Search for the cell housing the specified text and yield its (X, Y) center coordinate. 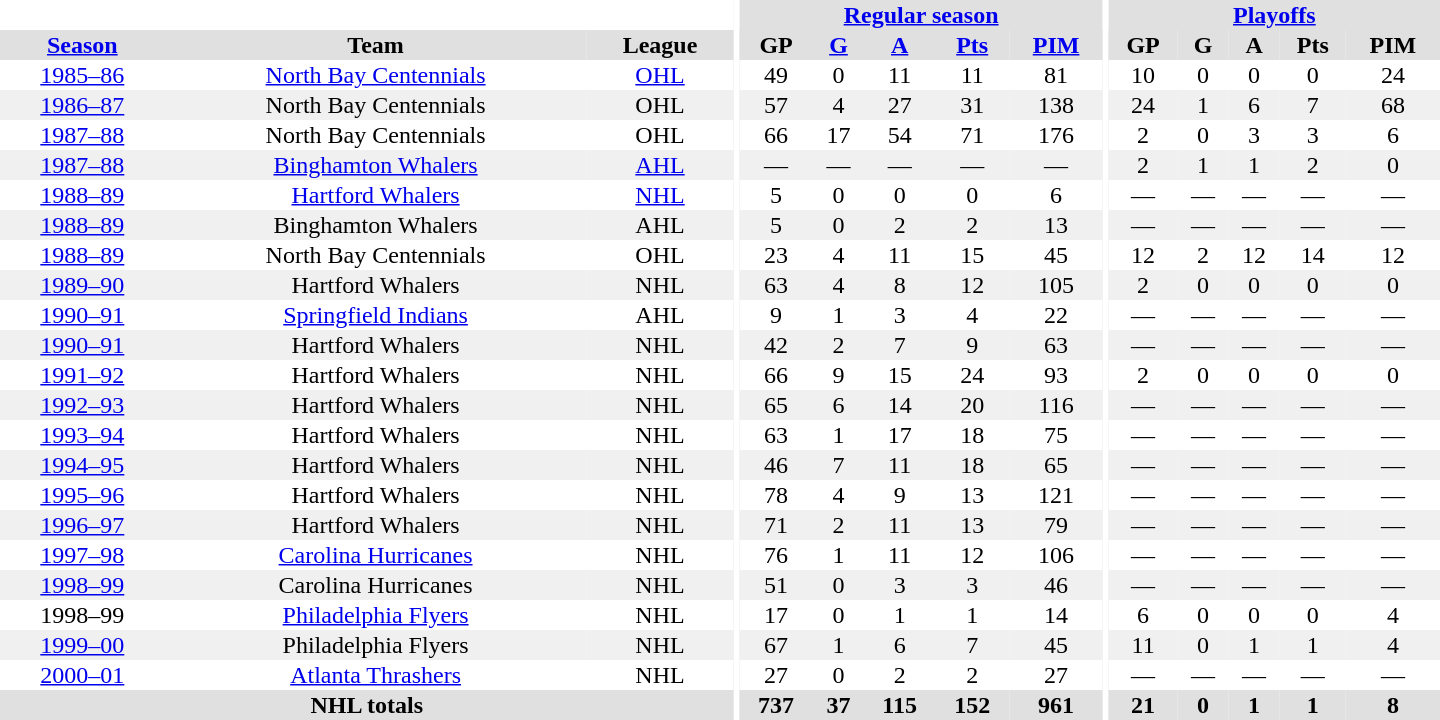
1999–00 (82, 645)
42 (776, 345)
1991–92 (82, 375)
138 (1056, 105)
Season (82, 45)
105 (1056, 285)
176 (1056, 135)
League (660, 45)
93 (1056, 375)
31 (972, 105)
NHL totals (367, 705)
57 (776, 105)
1992–93 (82, 405)
23 (776, 255)
37 (838, 705)
76 (776, 555)
75 (1056, 435)
10 (1144, 75)
106 (1056, 555)
1989–90 (82, 285)
2000–01 (82, 675)
1985–86 (82, 75)
Team (376, 45)
20 (972, 405)
Atlanta Thrashers (376, 675)
22 (1056, 315)
67 (776, 645)
21 (1144, 705)
961 (1056, 705)
1993–94 (82, 435)
1986–87 (82, 105)
1995–96 (82, 495)
737 (776, 705)
115 (900, 705)
51 (776, 585)
78 (776, 495)
116 (1056, 405)
81 (1056, 75)
Playoffs (1274, 15)
Regular season (921, 15)
1994–95 (82, 465)
Springfield Indians (376, 315)
49 (776, 75)
121 (1056, 495)
152 (972, 705)
79 (1056, 525)
68 (1393, 105)
54 (900, 135)
1996–97 (82, 525)
1997–98 (82, 555)
